Detect which cell encompasses the target text, then output its (X, Y) center coordinate. 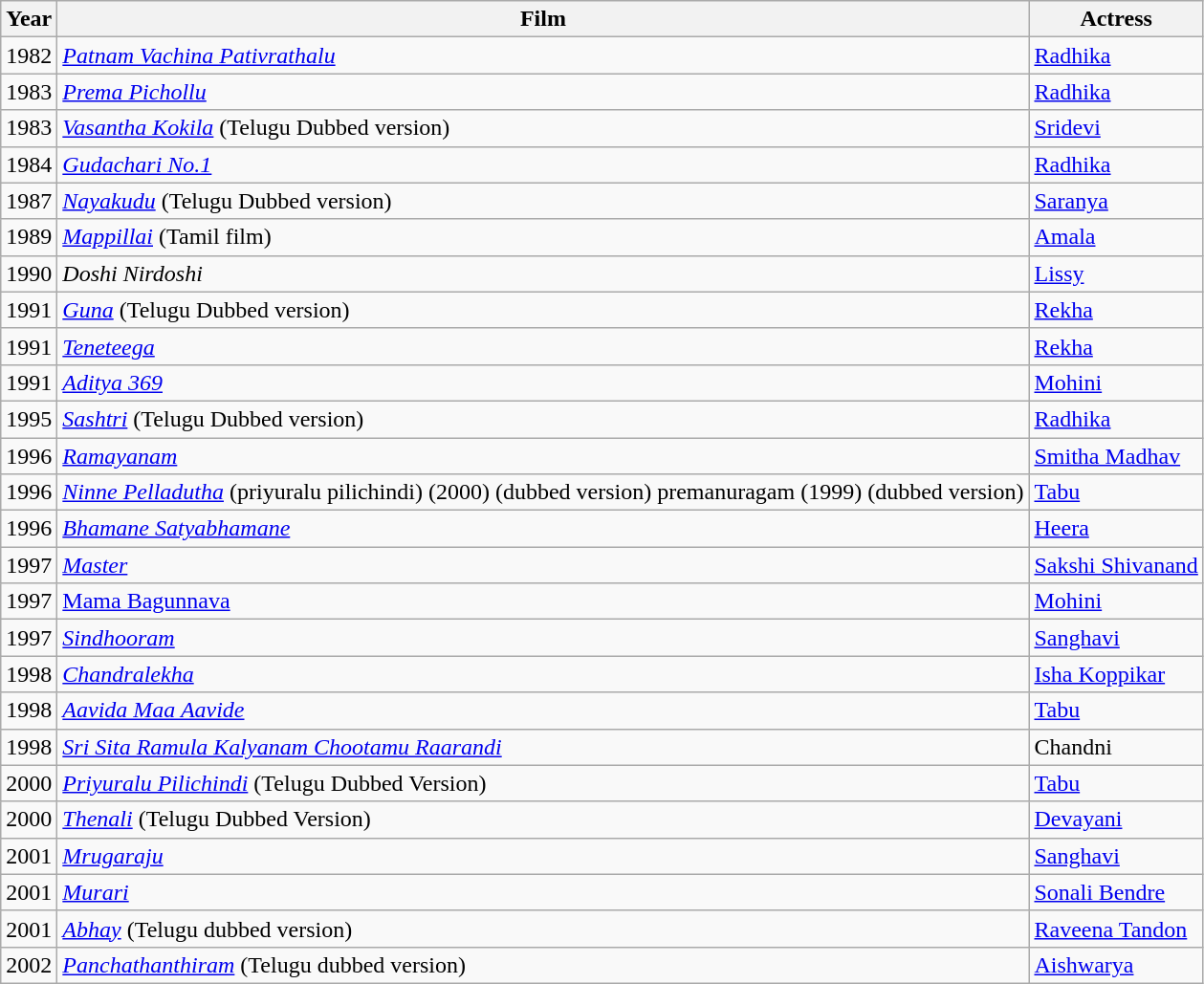
Murari (543, 892)
Doshi Nirdoshi (543, 273)
Sri Sita Ramula Kalyanam Chootamu Raarandi (543, 747)
1982 (29, 55)
1987 (29, 201)
Isha Koppikar (1116, 674)
Amala (1116, 237)
Mrugaraju (543, 856)
Thenali (Telugu Dubbed Version) (543, 820)
Abhay (Telugu dubbed version) (543, 929)
Gudachari No.1 (543, 164)
Aavida Maa Aavide (543, 711)
Sindhooram (543, 638)
1989 (29, 237)
Saranya (1116, 201)
Chandralekha (543, 674)
Priyuralu Pilichindi (Telugu Dubbed Version) (543, 783)
Ramayanam (543, 456)
Master (543, 565)
Guna (Telugu Dubbed version) (543, 310)
Sashtri (Telugu Dubbed version) (543, 419)
Aishwarya (1116, 965)
Year (29, 19)
Sridevi (1116, 128)
1990 (29, 273)
Ninne Pelladutha (priyuralu pilichindi) (2000) (dubbed version) premanuragam (1999) (dubbed version) (543, 492)
Film (543, 19)
Nayakudu (Telugu Dubbed version) (543, 201)
Sonali Bendre (1116, 892)
1984 (29, 164)
Aditya 369 (543, 383)
Lissy (1116, 273)
Prema Pichollu (543, 92)
Devayani (1116, 820)
Actress (1116, 19)
Sakshi Shivanand (1116, 565)
Raveena Tandon (1116, 929)
Teneteega (543, 346)
2002 (29, 965)
1995 (29, 419)
Chandni (1116, 747)
Patnam Vachina Pativrathalu (543, 55)
Vasantha Kokila (Telugu Dubbed version) (543, 128)
Bhamane Satyabhamane (543, 529)
Mappillai (Tamil film) (543, 237)
Panchathanthiram (Telugu dubbed version) (543, 965)
Heera (1116, 529)
Mama Bagunnava (543, 601)
Smitha Madhav (1116, 456)
